Identify which cell holds the provided text, then report its [x, y] central coordinate. 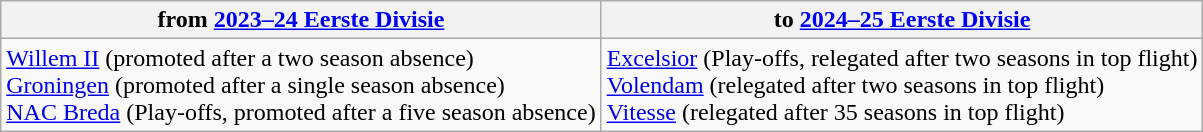
from 2023–24 Eerste Divisie [301, 20]
to 2024–25 Eerste Divisie [902, 20]
